Output the [X, Y] coordinate of the center of the cell containing the given text.  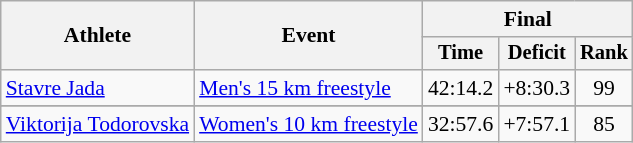
Deficit [536, 54]
85 [604, 124]
Rank [604, 54]
+7:57.1 [536, 124]
Time [460, 54]
Women's 10 km freestyle [308, 124]
Viktorija Todorovska [98, 124]
Event [308, 36]
Stavre Jada [98, 88]
Men's 15 km freestyle [308, 88]
42:14.2 [460, 88]
Final [528, 19]
+8:30.3 [536, 88]
99 [604, 88]
Athlete [98, 36]
32:57.6 [460, 124]
